Return the [X, Y] coordinate for the center point of the cell that contains the specified text.  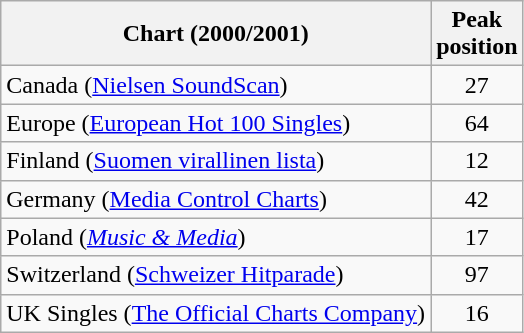
97 [477, 275]
64 [477, 123]
16 [477, 313]
Germany (Media Control Charts) [216, 199]
Canada (Nielsen SoundScan) [216, 85]
42 [477, 199]
UK Singles (The Official Charts Company) [216, 313]
12 [477, 161]
Poland (Music & Media) [216, 237]
27 [477, 85]
Switzerland (Schweizer Hitparade) [216, 275]
Finland (Suomen virallinen lista) [216, 161]
Chart (2000/2001) [216, 34]
17 [477, 237]
Europe (European Hot 100 Singles) [216, 123]
Peakposition [477, 34]
